Pinpoint the cell where the given text exists, returning its [X, Y] midpoint coordinate. 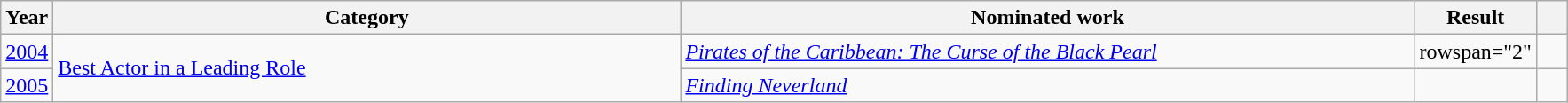
Year [27, 18]
Pirates of the Caribbean: The Curse of the Black Pearl [1047, 51]
2005 [27, 85]
rowspan="2" [1476, 51]
Category [367, 18]
Finding Neverland [1047, 85]
Result [1476, 18]
2004 [27, 51]
Best Actor in a Leading Role [367, 68]
Nominated work [1047, 18]
